Find where the given text appears and provide that cell's center as [x, y] coordinate. 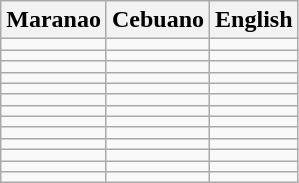
Maranao [54, 20]
English [254, 20]
Cebuano [158, 20]
